Identify which cell holds the provided text, then report its [X, Y] central coordinate. 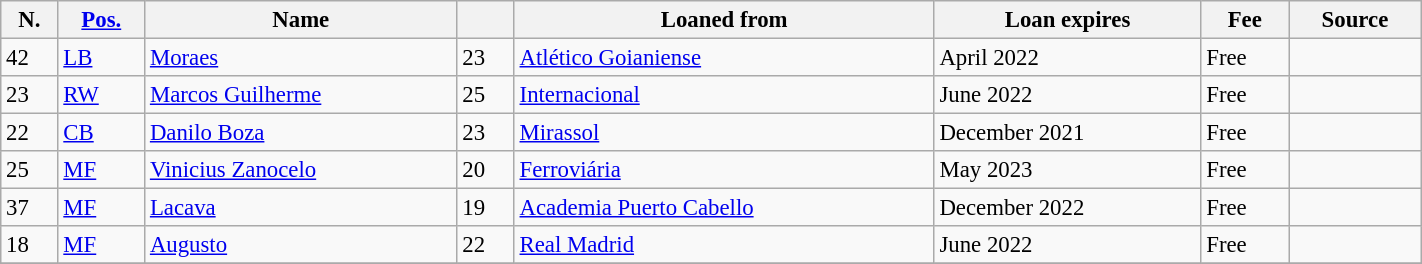
19 [486, 208]
Academia Puerto Cabello [724, 208]
Mirassol [724, 133]
Source [1356, 20]
Lacava [301, 208]
18 [30, 245]
Loan expires [1068, 20]
Loaned from [724, 20]
Real Madrid [724, 245]
RW [102, 95]
CB [102, 133]
37 [30, 208]
Augusto [301, 245]
42 [30, 58]
Moraes [301, 58]
Fee [1245, 20]
LB [102, 58]
December 2022 [1068, 208]
April 2022 [1068, 58]
Vinicius Zanocelo [301, 170]
Danilo Boza [301, 133]
May 2023 [1068, 170]
20 [486, 170]
N. [30, 20]
Marcos Guilherme [301, 95]
Ferroviária [724, 170]
Pos. [102, 20]
Atlético Goianiense [724, 58]
Name [301, 20]
Internacional [724, 95]
December 2021 [1068, 133]
